From the cell containing the given text, extract its center point as [x, y] coordinate. 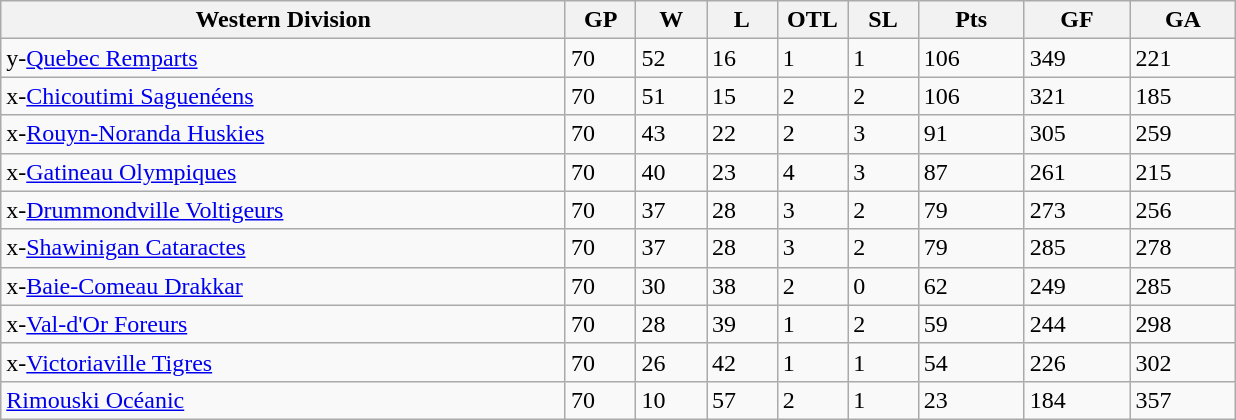
GF [1077, 20]
22 [742, 134]
321 [1077, 96]
y-Quebec Remparts [284, 58]
302 [1183, 362]
59 [971, 324]
4 [812, 172]
39 [742, 324]
87 [971, 172]
10 [672, 400]
x-Gatineau Olympiques [284, 172]
Western Division [284, 20]
OTL [812, 20]
57 [742, 400]
349 [1077, 58]
249 [1077, 286]
x-Drummondville Voltigeurs [284, 210]
221 [1183, 58]
185 [1183, 96]
x-Chicoutimi Saguenéens [284, 96]
278 [1183, 248]
x-Rouyn-Noranda Huskies [284, 134]
0 [884, 286]
91 [971, 134]
x-Shawinigan Cataractes [284, 248]
SL [884, 20]
W [672, 20]
62 [971, 286]
273 [1077, 210]
298 [1183, 324]
x-Val-d'Or Foreurs [284, 324]
38 [742, 286]
51 [672, 96]
L [742, 20]
30 [672, 286]
261 [1077, 172]
43 [672, 134]
42 [742, 362]
244 [1077, 324]
259 [1183, 134]
357 [1183, 400]
26 [672, 362]
226 [1077, 362]
Pts [971, 20]
16 [742, 58]
Rimouski Océanic [284, 400]
x-Baie-Comeau Drakkar [284, 286]
305 [1077, 134]
184 [1077, 400]
x-Victoriaville Tigres [284, 362]
52 [672, 58]
215 [1183, 172]
54 [971, 362]
GP [600, 20]
GA [1183, 20]
40 [672, 172]
15 [742, 96]
256 [1183, 210]
